Capture the cell that displays the provided text and extract its (X, Y) central coordinate. 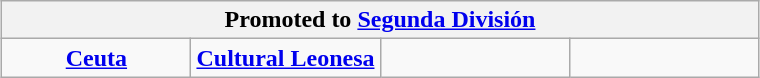
Ceuta (96, 58)
Cultural Leonesa (286, 58)
Promoted to Segunda División (380, 20)
